Provide the [x, y] coordinate of the cell's center where the given text is located.  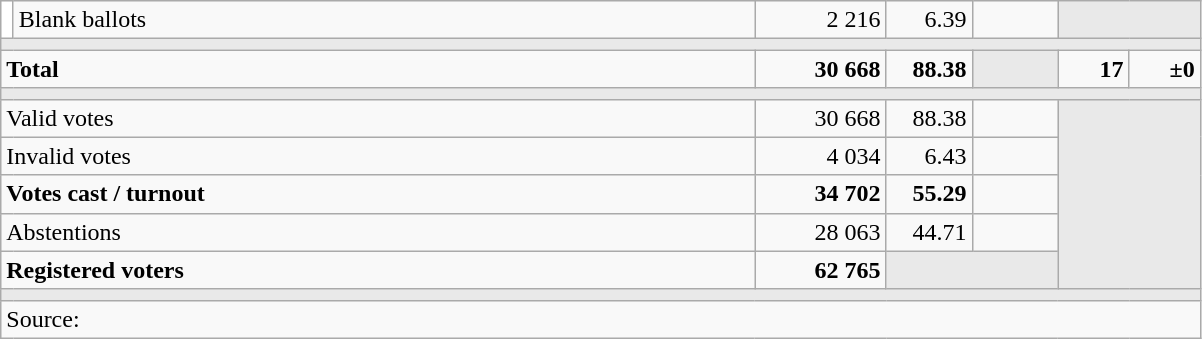
Votes cast / turnout [378, 194]
Blank ballots [384, 20]
55.29 [929, 194]
34 702 [820, 194]
Invalid votes [378, 156]
6.39 [929, 20]
Source: [600, 319]
Abstentions [378, 232]
2 216 [820, 20]
4 034 [820, 156]
17 [1094, 69]
±0 [1164, 69]
62 765 [820, 270]
6.43 [929, 156]
Valid votes [378, 118]
28 063 [820, 232]
44.71 [929, 232]
Registered voters [378, 270]
Total [378, 69]
